Locate the cell with the specified text and output its [x, y] center coordinate. 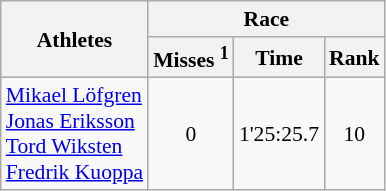
Misses 1 [191, 58]
Time [279, 58]
Rank [354, 58]
Race [266, 19]
10 [354, 134]
1'25:25.7 [279, 134]
Mikael LöfgrenJonas ErikssonTord WikstenFredrik Kuoppa [74, 134]
0 [191, 134]
Athletes [74, 40]
